Search for the cell housing the specified text and yield its [x, y] center coordinate. 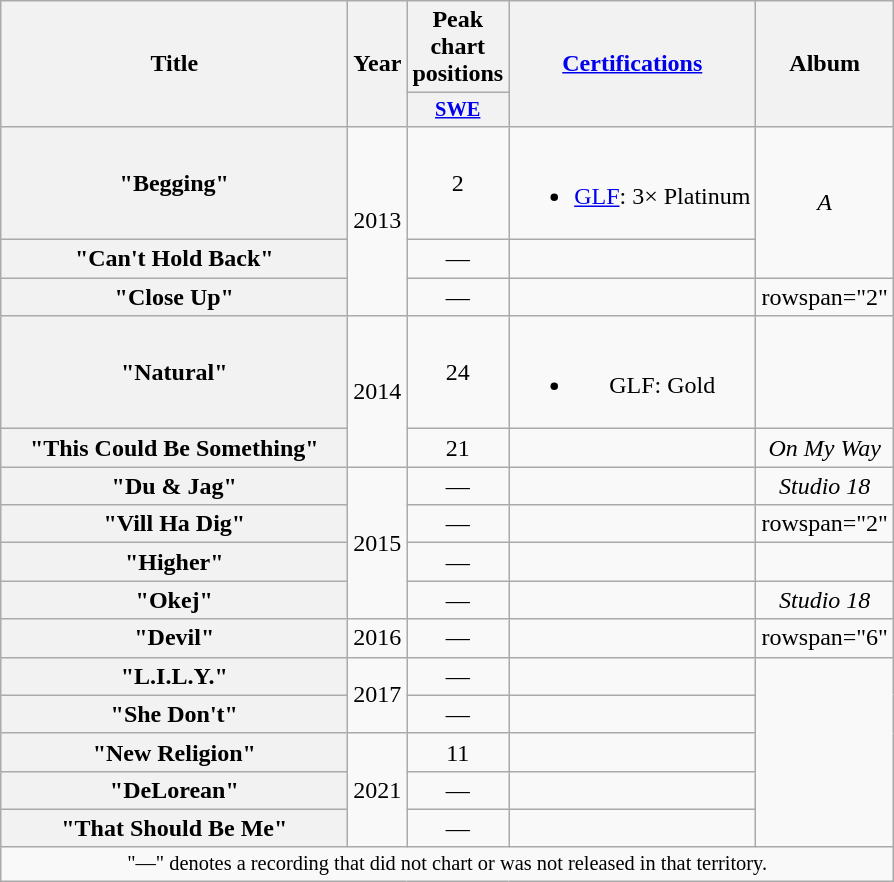
Year [378, 64]
rowspan="6" [825, 638]
Album [825, 64]
"L.I.L.Y." [174, 676]
2 [458, 182]
"This Could Be Something" [174, 448]
"Du & Jag" [174, 486]
"Can't Hold Back" [174, 259]
"Begging" [174, 182]
"DeLorean" [174, 790]
"—" denotes a recording that did not chart or was not released in that territory. [448, 864]
On My Way [825, 448]
"She Don't" [174, 714]
2016 [378, 638]
Title [174, 64]
"Natural" [174, 372]
2021 [378, 790]
11 [458, 752]
Peak chart positions [458, 47]
24 [458, 372]
"Close Up" [174, 297]
"Okej" [174, 600]
"Vill Ha Dig" [174, 524]
"Higher" [174, 562]
GLF: 3× Platinum [632, 182]
"Devil" [174, 638]
2013 [378, 220]
2017 [378, 695]
"That Should Be Me" [174, 828]
SWE [458, 110]
"New Religion" [174, 752]
21 [458, 448]
GLF: Gold [632, 372]
Certifications [632, 64]
A [825, 202]
2014 [378, 392]
2015 [378, 543]
